Return the (X, Y) coordinate for the center point of the cell that contains the specified text.  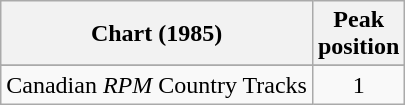
1 (358, 85)
Chart (1985) (157, 34)
Canadian RPM Country Tracks (157, 85)
Peakposition (358, 34)
